Capture the cell that displays the provided text and extract its [X, Y] central coordinate. 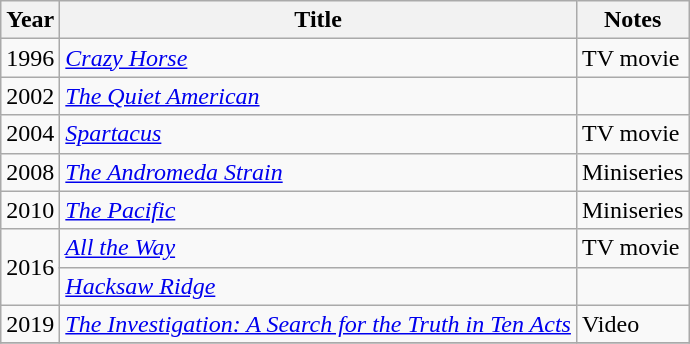
2019 [30, 324]
Hacksaw Ridge [318, 286]
Title [318, 20]
Video [632, 324]
2004 [30, 134]
Notes [632, 20]
Spartacus [318, 134]
All the Way [318, 248]
The Andromeda Strain [318, 172]
2008 [30, 172]
Crazy Horse [318, 58]
2016 [30, 267]
1996 [30, 58]
2010 [30, 210]
Year [30, 20]
The Investigation: A Search for the Truth in Ten Acts [318, 324]
The Quiet American [318, 96]
The Pacific [318, 210]
2002 [30, 96]
